Provide the [x, y] coordinate of the cell's center where the given text is located.  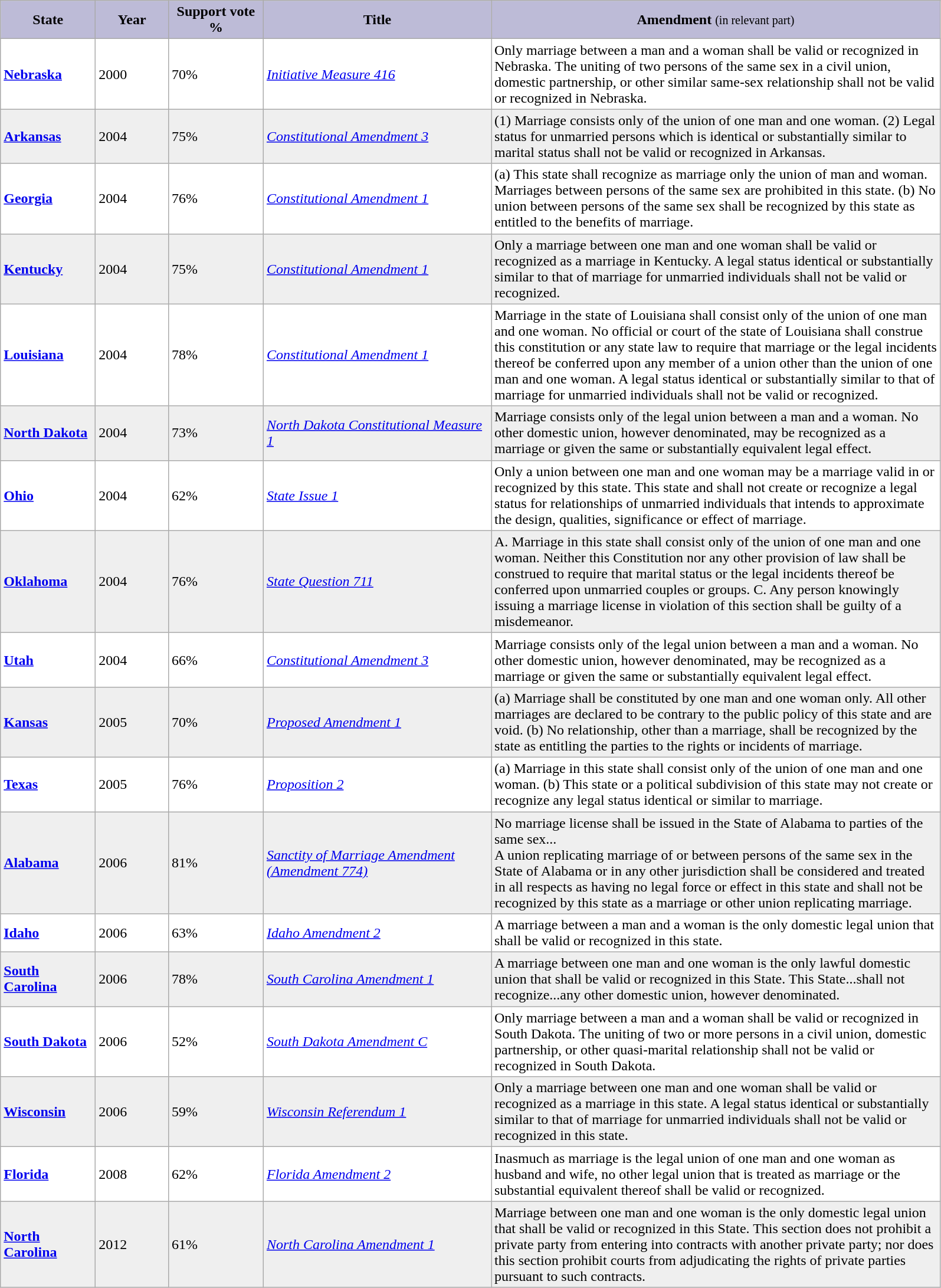
North Dakota [48, 433]
Florida Amendment 2 [377, 1174]
North Dakota Constitutional Measure 1 [377, 433]
Nebraska [48, 74]
81% [216, 863]
52% [216, 1042]
Texas [48, 784]
Wisconsin Referendum 1 [377, 1112]
State Question 711 [377, 582]
66% [216, 660]
Georgia [48, 198]
Proposition 2 [377, 784]
Wisconsin [48, 1112]
North Carolina Amendment 1 [377, 1244]
State [48, 20]
Sanctity of Marriage Amendment (Amendment 774) [377, 863]
Kansas [48, 722]
Idaho Amendment 2 [377, 933]
Title [377, 20]
2012 [132, 1244]
Idaho [48, 933]
South Carolina [48, 979]
59% [216, 1112]
Proposed Amendment 1 [377, 722]
Kentucky [48, 269]
Support vote % [216, 20]
Louisiana [48, 355]
73% [216, 433]
2008 [132, 1174]
Oklahoma [48, 582]
Year [132, 20]
63% [216, 933]
61% [216, 1244]
Initiative Measure 416 [377, 74]
Arkansas [48, 136]
South Dakota [48, 1042]
Ohio [48, 496]
Florida [48, 1174]
Alabama [48, 863]
A marriage between a man and a woman is the only domestic legal union that shall be valid or recognized in this state. [715, 933]
Amendment (in relevant part) [715, 20]
South Dakota Amendment C [377, 1042]
2000 [132, 74]
State Issue 1 [377, 496]
North Carolina [48, 1244]
South Carolina Amendment 1 [377, 979]
Utah [48, 660]
